Find where the given text appears and provide that cell's center as [x, y] coordinate. 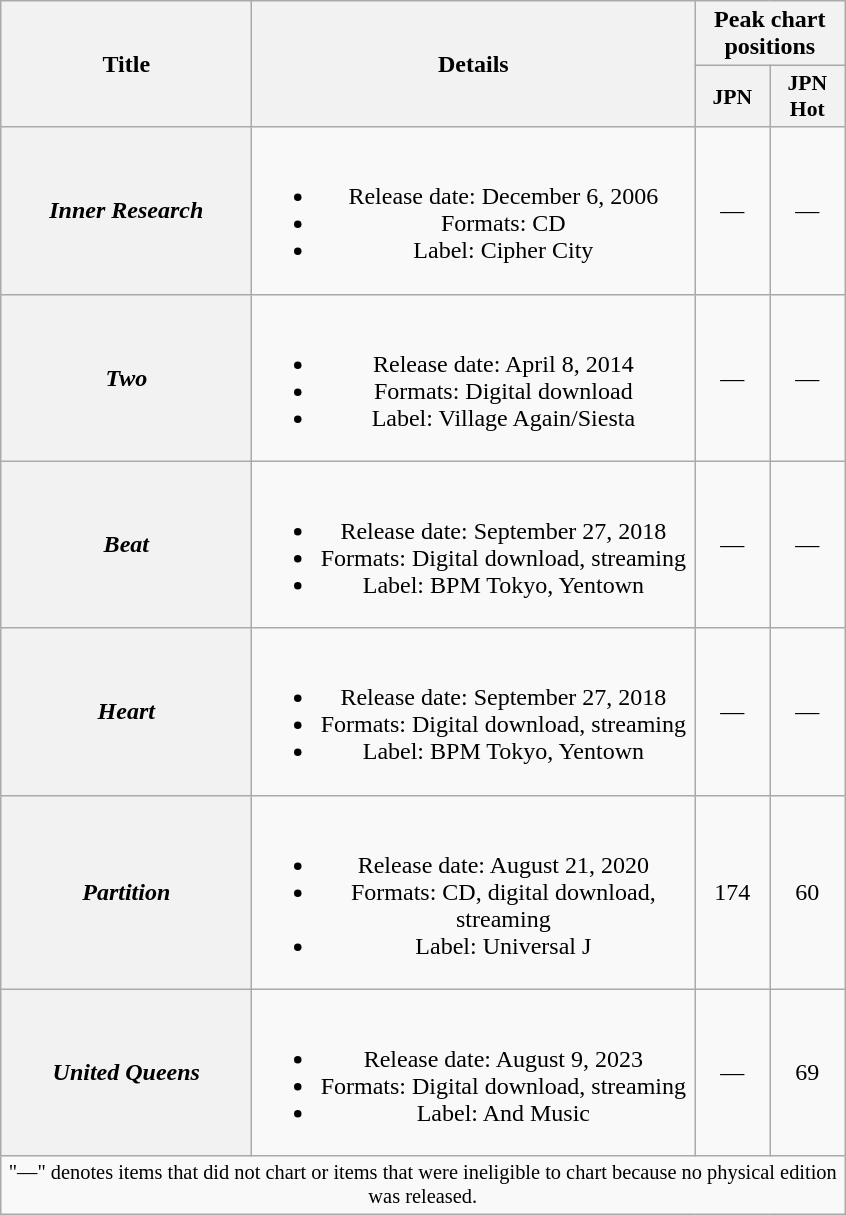
Beat [126, 544]
Release date: April 8, 2014Formats: Digital downloadLabel: Village Again/Siesta [474, 378]
60 [808, 892]
Two [126, 378]
69 [808, 1072]
JPN [732, 96]
United Queens [126, 1072]
Details [474, 64]
Peak chart positions [770, 34]
174 [732, 892]
Inner Research [126, 210]
"—" denotes items that did not chart or items that were ineligible to chart because no physical edition was released. [423, 1185]
Release date: August 21, 2020Formats: CD, digital download, streamingLabel: Universal J [474, 892]
Partition [126, 892]
Release date: August 9, 2023Formats: Digital download, streamingLabel: And Music [474, 1072]
Title [126, 64]
Release date: December 6, 2006Formats: CDLabel: Cipher City [474, 210]
Heart [126, 712]
JPNHot [808, 96]
